Return (x, y) of the center of cell containing provided text 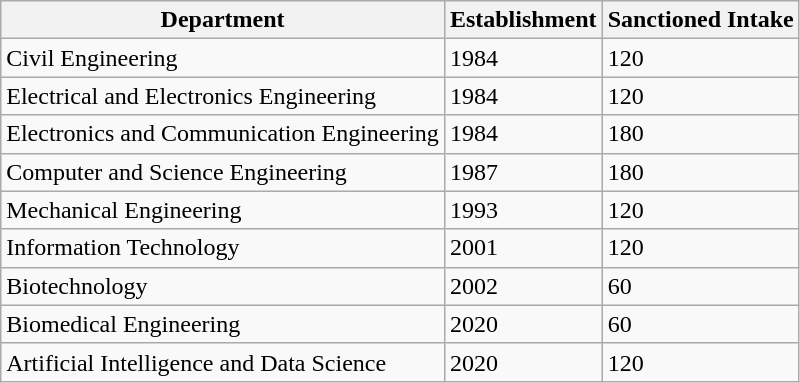
Civil Engineering (223, 58)
2001 (523, 248)
Biotechnology (223, 286)
Electrical and Electronics Engineering (223, 96)
Establishment (523, 20)
Sanctioned Intake (700, 20)
Department (223, 20)
Mechanical Engineering (223, 210)
Artificial Intelligence and Data Science (223, 362)
Electronics and Communication Engineering (223, 134)
Biomedical Engineering (223, 324)
2002 (523, 286)
Information Technology (223, 248)
Computer and Science Engineering (223, 172)
1987 (523, 172)
1993 (523, 210)
